Search for the cell housing the specified text and yield its [x, y] center coordinate. 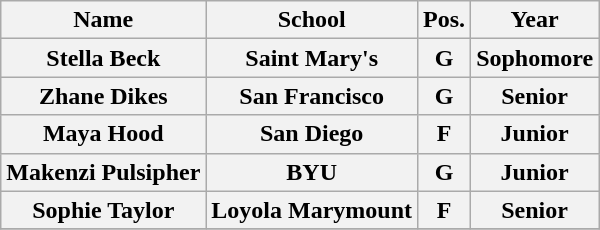
Maya Hood [104, 134]
BYU [312, 172]
Zhane Dikes [104, 96]
Year [535, 20]
Loyola Marymount [312, 210]
Sophie Taylor [104, 210]
San Francisco [312, 96]
Stella Beck [104, 58]
Pos. [444, 20]
San Diego [312, 134]
Makenzi Pulsipher [104, 172]
Saint Mary's [312, 58]
School [312, 20]
Name [104, 20]
Sophomore [535, 58]
